Output the (x, y) coordinate of the center of the cell containing the given text.  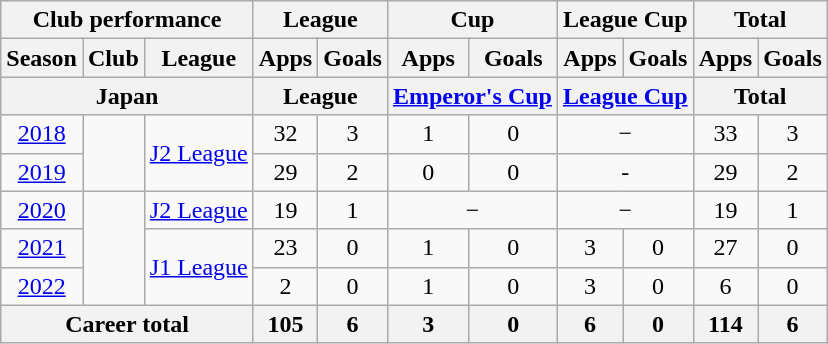
2022 (42, 286)
Club performance (128, 20)
33 (725, 134)
105 (285, 324)
- (625, 172)
27 (725, 248)
32 (285, 134)
Japan (128, 96)
2018 (42, 134)
Club (113, 58)
Career total (128, 324)
2021 (42, 248)
Cup (472, 20)
Season (42, 58)
2019 (42, 172)
114 (725, 324)
Emperor's Cup (472, 96)
2020 (42, 210)
23 (285, 248)
J1 League (198, 267)
